Output the (X, Y) coordinate of the center of the cell containing the given text.  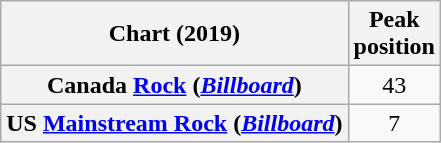
Peak position (394, 34)
7 (394, 123)
Chart (2019) (174, 34)
Canada Rock (Billboard) (174, 85)
43 (394, 85)
US Mainstream Rock (Billboard) (174, 123)
